From the cell containing the given text, extract its center point as [x, y] coordinate. 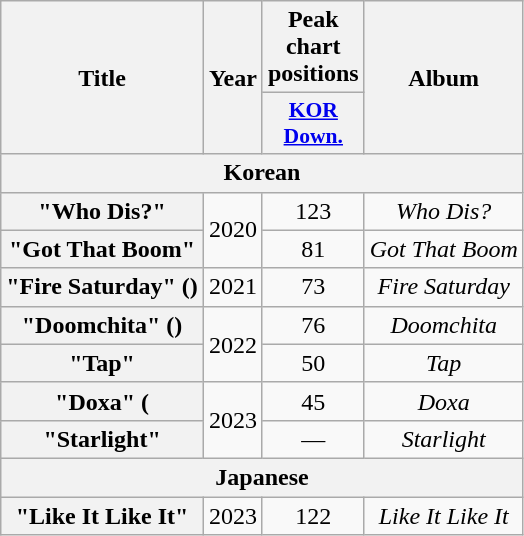
Album [444, 78]
"Doxa" ( [102, 401]
73 [313, 287]
"Tap" [102, 363]
Peak chart positions [313, 47]
50 [313, 363]
Doomchita [444, 325]
2021 [232, 287]
"Doomchita" () [102, 325]
Doxa [444, 401]
"Like It Like It" [102, 515]
Who Dis? [444, 211]
2022 [232, 344]
KORDown. [313, 124]
2020 [232, 230]
"Who Dis?" [102, 211]
45 [313, 401]
Japanese [262, 477]
123 [313, 211]
— [313, 439]
81 [313, 249]
76 [313, 325]
"Fire Saturday" () [102, 287]
Korean [262, 173]
"Got That Boom" [102, 249]
Got That Boom [444, 249]
Year [232, 78]
122 [313, 515]
"Starlight" [102, 439]
Title [102, 78]
Tap [444, 363]
Starlight [444, 439]
Like It Like It [444, 515]
Fire Saturday [444, 287]
